Determine the [x, y] coordinate at the center of the cell enclosing the given text.  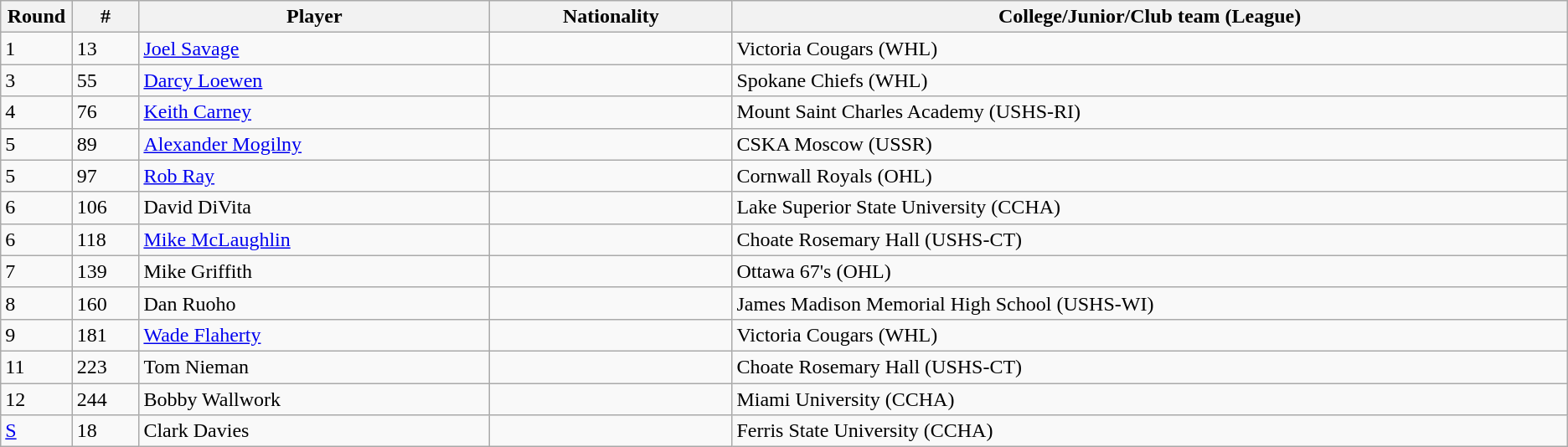
Ferris State University (CCHA) [1149, 431]
Joel Savage [315, 49]
97 [106, 176]
3 [37, 80]
Cornwall Royals (OHL) [1149, 176]
CSKA Moscow (USSR) [1149, 144]
11 [37, 367]
7 [37, 271]
9 [37, 335]
Mount Saint Charles Academy (USHS-RI) [1149, 112]
Alexander Mogilny [315, 144]
13 [106, 49]
118 [106, 239]
College/Junior/Club team (League) [1149, 17]
139 [106, 271]
223 [106, 367]
Dan Ruoho [315, 303]
8 [37, 303]
181 [106, 335]
David DiVita [315, 208]
89 [106, 144]
Lake Superior State University (CCHA) [1149, 208]
12 [37, 399]
244 [106, 399]
76 [106, 112]
Spokane Chiefs (WHL) [1149, 80]
Mike McLaughlin [315, 239]
Bobby Wallwork [315, 399]
Wade Flaherty [315, 335]
Round [37, 17]
James Madison Memorial High School (USHS-WI) [1149, 303]
Player [315, 17]
Ottawa 67's (OHL) [1149, 271]
# [106, 17]
Nationality [611, 17]
106 [106, 208]
4 [37, 112]
Miami University (CCHA) [1149, 399]
160 [106, 303]
55 [106, 80]
18 [106, 431]
Clark Davies [315, 431]
S [37, 431]
Keith Carney [315, 112]
Darcy Loewen [315, 80]
Tom Nieman [315, 367]
Rob Ray [315, 176]
1 [37, 49]
Mike Griffith [315, 271]
